Search for the cell housing the specified text and yield its (X, Y) center coordinate. 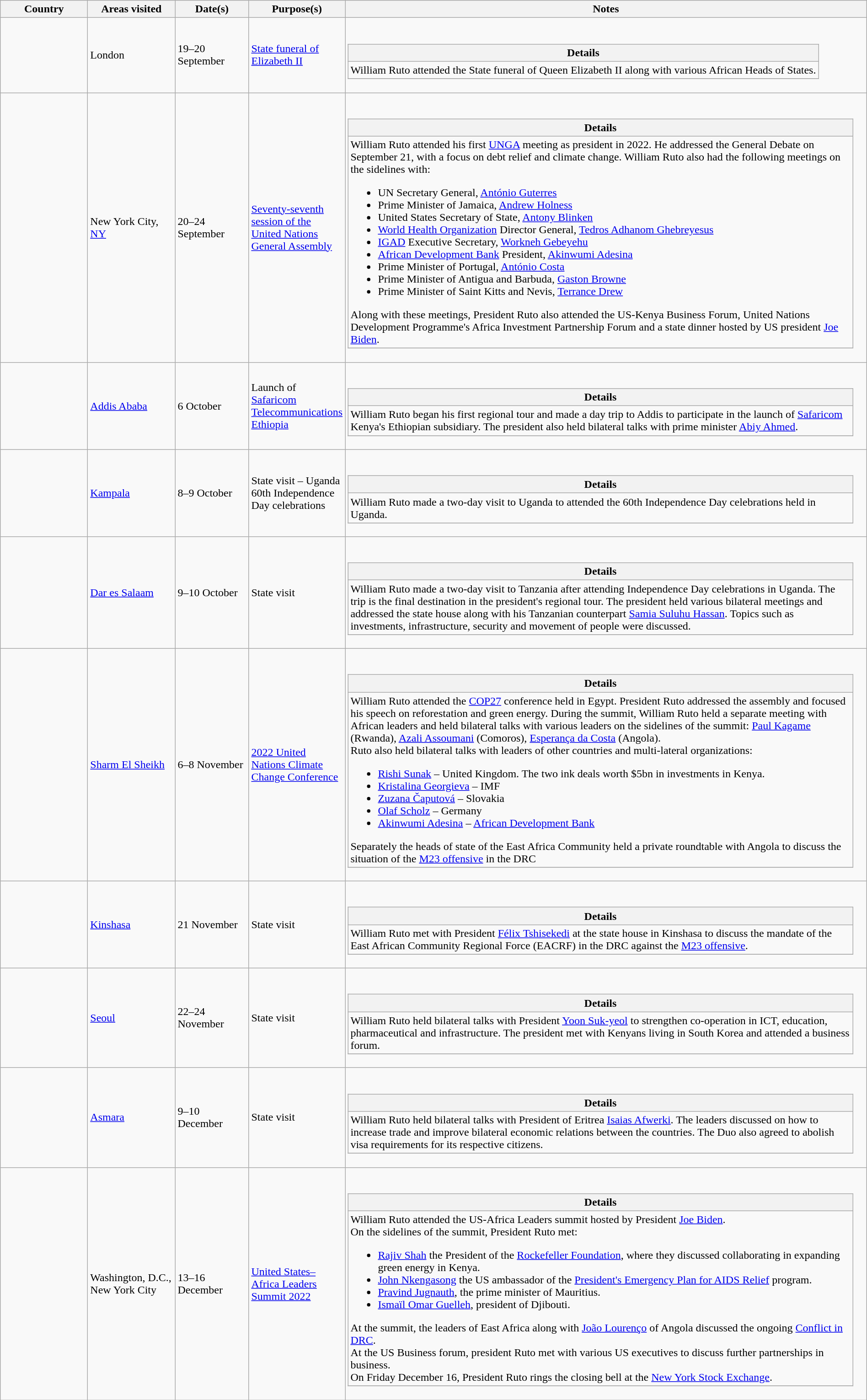
London (132, 55)
21 November (212, 924)
8–9 October (212, 493)
Dar es Salaam (132, 593)
9–10 December (212, 1117)
13–16 December (212, 1284)
2022 United Nations Climate Change Conference (297, 764)
Seventy-seventh session of the United Nations General Assembly (297, 227)
William Ruto made a two-day visit to Uganda to attended the 60th Independence Day celebrations held in Uganda. (600, 508)
9–10 October (212, 593)
Purpose(s) (297, 9)
Washington, D.C., New York City (132, 1284)
William Ruto attended the State funeral of Queen Elizabeth II along with various African Heads of States. (583, 70)
Areas visited (132, 9)
Details William Ruto attended the State funeral of Queen Elizabeth II along with various African Heads of States. (606, 55)
Notes (606, 9)
New York City, NY (132, 227)
Seoul (132, 1018)
Kampala (132, 493)
United States–Africa Leaders Summit 2022 (297, 1284)
State funeral of Elizabeth II (297, 55)
Details William Ruto made a two-day visit to Uganda to attended the 60th Independence Day celebrations held in Uganda. (606, 493)
6 October (212, 406)
Addis Ababa (132, 406)
22–24 November (212, 1018)
6–8 November (212, 764)
Launch of Safaricom Telecommunications Ethiopia (297, 406)
State visit – Uganda 60th Independence Day celebrations (297, 493)
20–24 September (212, 227)
Kinshasa (132, 924)
Sharm El Sheikh (132, 764)
Country (44, 9)
19–20 September (212, 55)
Asmara (132, 1117)
Date(s) (212, 9)
